Find where the given text appears and provide that cell's center as (X, Y) coordinate. 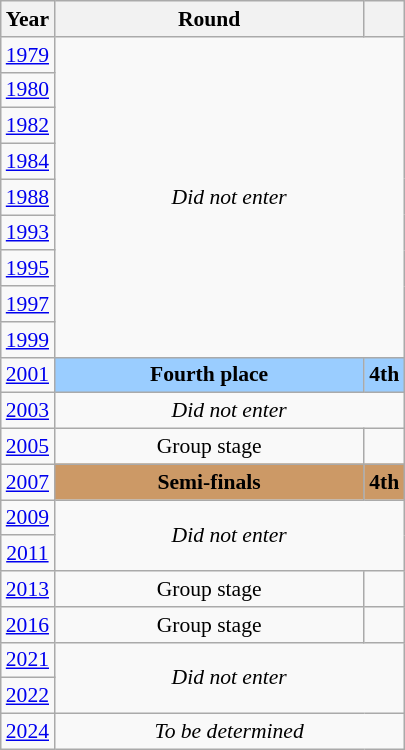
2011 (28, 554)
1988 (28, 197)
2013 (28, 589)
1984 (28, 162)
2009 (28, 518)
2022 (28, 696)
Year (28, 19)
1999 (28, 340)
1980 (28, 90)
2001 (28, 375)
Semi-finals (209, 482)
1995 (28, 269)
Fourth place (209, 375)
2016 (28, 625)
Round (209, 19)
2021 (28, 660)
1982 (28, 126)
1997 (28, 304)
2005 (28, 447)
1979 (28, 55)
2024 (28, 732)
To be determined (229, 732)
2003 (28, 411)
2007 (28, 482)
1993 (28, 233)
